From the cell containing the given text, extract its center point as [x, y] coordinate. 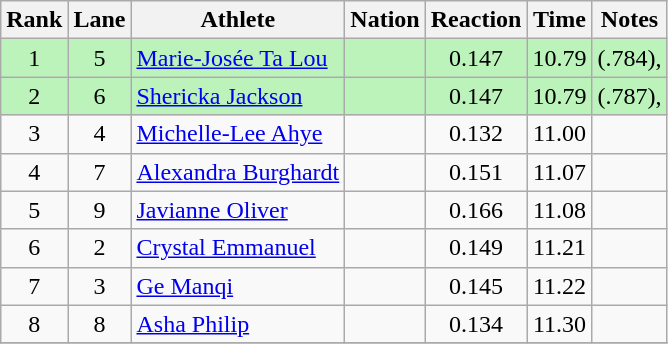
Athlete [238, 20]
Reaction [476, 20]
Time [560, 20]
Marie-Josée Ta Lou [238, 58]
Shericka Jackson [238, 96]
Lane [100, 20]
11.30 [560, 324]
Notes [630, 20]
Rank [34, 20]
(.784), [630, 58]
0.132 [476, 134]
11.08 [560, 210]
0.151 [476, 172]
11.00 [560, 134]
0.166 [476, 210]
Ge Manqi [238, 286]
Nation [385, 20]
(.787), [630, 96]
Javianne Oliver [238, 210]
11.22 [560, 286]
1 [34, 58]
Alexandra Burghardt [238, 172]
Crystal Emmanuel [238, 248]
Michelle-Lee Ahye [238, 134]
Asha Philip [238, 324]
11.07 [560, 172]
11.21 [560, 248]
0.134 [476, 324]
9 [100, 210]
0.149 [476, 248]
0.145 [476, 286]
